Capture the cell that displays the provided text and extract its (X, Y) central coordinate. 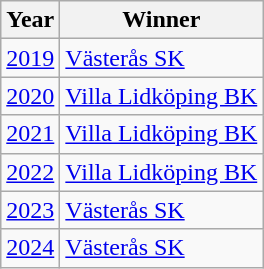
2022 (30, 172)
2019 (30, 58)
2024 (30, 248)
2023 (30, 210)
Year (30, 20)
2020 (30, 96)
Winner (162, 20)
2021 (30, 134)
